Locate the cell with the specified text and output its [X, Y] center coordinate. 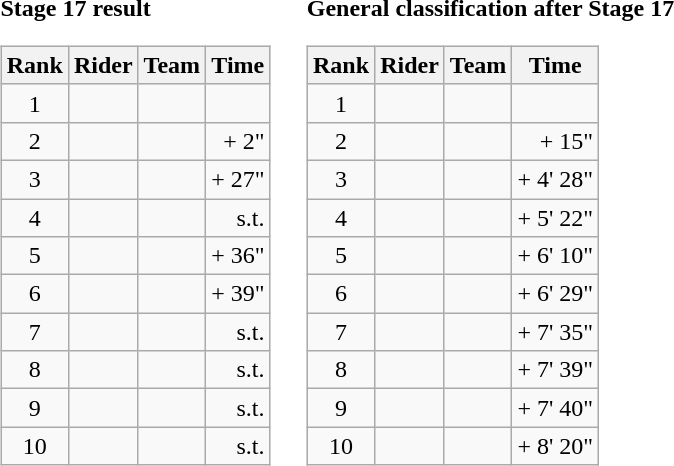
+ 27" [238, 179]
+ 4' 28" [556, 179]
+ 39" [238, 294]
+ 15" [556, 141]
+ 6' 10" [556, 256]
+ 7' 35" [556, 332]
+ 8' 20" [556, 446]
+ 36" [238, 256]
+ 7' 40" [556, 408]
+ 5' 22" [556, 217]
+ 6' 29" [556, 294]
+ 2" [238, 141]
+ 7' 39" [556, 370]
